Output the (X, Y) coordinate of the center of the cell containing the given text.  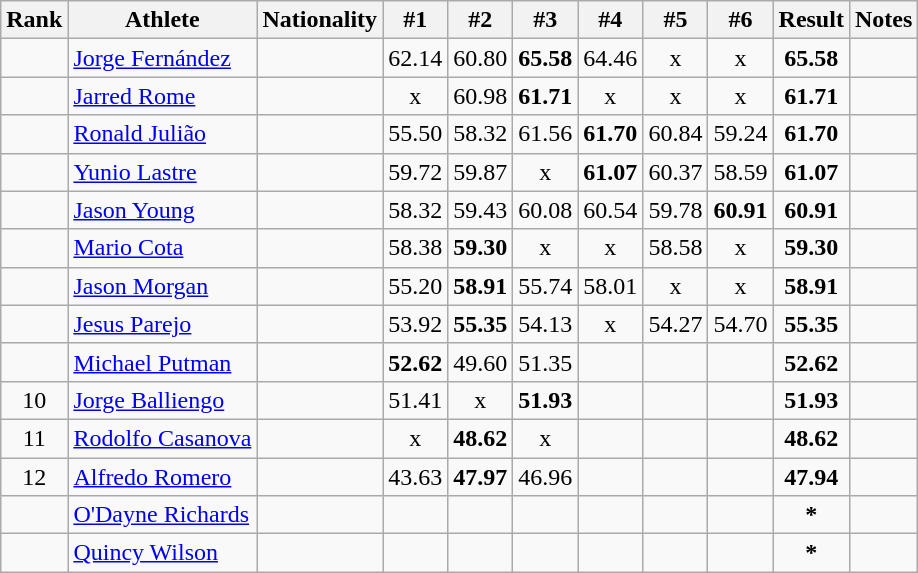
Mario Cota (162, 248)
Yunio Lastre (162, 172)
60.08 (546, 210)
Jarred Rome (162, 96)
Jorge Fernández (162, 58)
55.20 (416, 286)
10 (34, 400)
#6 (740, 20)
58.59 (740, 172)
53.92 (416, 324)
Result (811, 20)
54.27 (676, 324)
61.56 (546, 134)
59.87 (480, 172)
64.46 (610, 58)
62.14 (416, 58)
55.50 (416, 134)
58.38 (416, 248)
Nationality (320, 20)
60.84 (676, 134)
#5 (676, 20)
Notes (883, 20)
59.72 (416, 172)
49.60 (480, 362)
60.37 (676, 172)
60.54 (610, 210)
Alfredo Romero (162, 477)
51.35 (546, 362)
Jason Morgan (162, 286)
60.98 (480, 96)
59.78 (676, 210)
60.80 (480, 58)
51.41 (416, 400)
59.43 (480, 210)
O'Dayne Richards (162, 515)
Ronald Julião (162, 134)
54.70 (740, 324)
12 (34, 477)
54.13 (546, 324)
Michael Putman (162, 362)
46.96 (546, 477)
Jason Young (162, 210)
47.94 (811, 477)
Jesus Parejo (162, 324)
Quincy Wilson (162, 553)
58.58 (676, 248)
43.63 (416, 477)
Athlete (162, 20)
#2 (480, 20)
#1 (416, 20)
55.74 (546, 286)
#4 (610, 20)
#3 (546, 20)
58.01 (610, 286)
Jorge Balliengo (162, 400)
47.97 (480, 477)
Rodolfo Casanova (162, 438)
Rank (34, 20)
59.24 (740, 134)
11 (34, 438)
